Extract the (x, y) coordinate from the center of the cell holding the provided text.  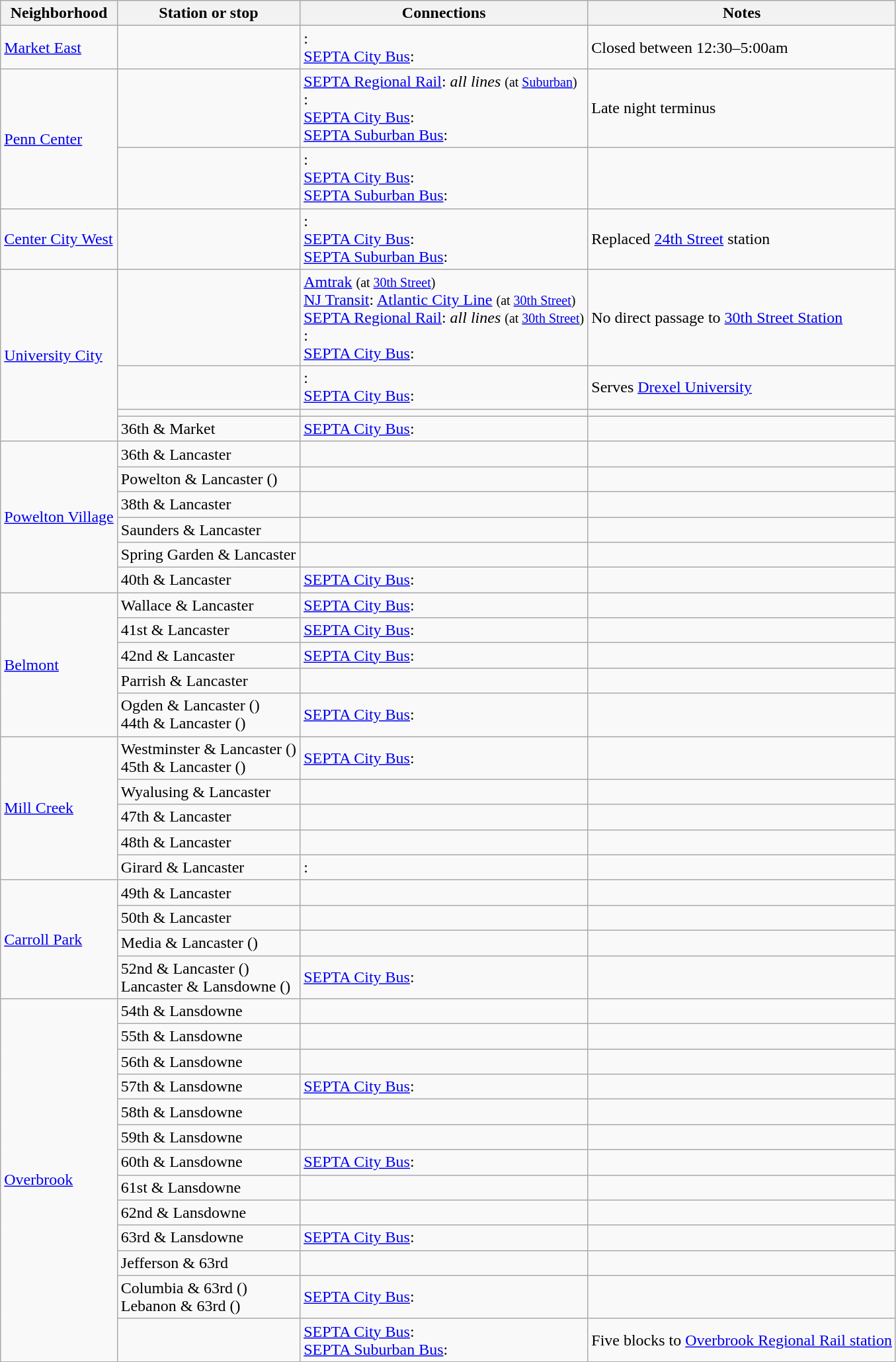
Market East (60, 48)
Spring Garden & Lancaster (208, 555)
48th & Lancaster (208, 842)
47th & Lancaster (208, 817)
Five blocks to Overbrook Regional Rail station (742, 1340)
40th & Lancaster (208, 580)
Penn Center (60, 139)
Notes (742, 13)
61st & Lansdowne (208, 1187)
Saunders & Lancaster (208, 530)
58th & Lansdowne (208, 1112)
50th & Lancaster (208, 917)
Mill Creek (60, 808)
62nd & Lansdowne (208, 1213)
Wyalusing & Lancaster (208, 792)
Westminster & Lancaster ()45th & Lancaster () (208, 758)
Parrish & Lancaster (208, 681)
Closed between 12:30–5:00am (742, 48)
Belmont (60, 664)
SEPTA Regional Rail: all lines (at Suburban): SEPTA City Bus: SEPTA Suburban Bus: (444, 108)
54th & Lansdowne (208, 1011)
41st & Lancaster (208, 630)
Late night terminus (742, 108)
Connections (444, 13)
Serves Drexel University (742, 388)
55th & Lansdowne (208, 1037)
University City (60, 355)
63rd & Lansdowne (208, 1238)
Station or stop (208, 13)
Ogden & Lancaster ()44th & Lancaster () (208, 714)
57th & Lansdowne (208, 1087)
Powelton & Lancaster () (208, 479)
52nd & Lancaster ()Lancaster & Lansdowne () (208, 976)
Jefferson & 63rd (208, 1263)
Powelton Village (60, 517)
Carroll Park (60, 939)
SEPTA City Bus: SEPTA Suburban Bus: (444, 1340)
Center City West (60, 239)
Wallace & Lancaster (208, 605)
Amtrak (at 30th Street) NJ Transit: Atlantic City Line (at 30th Street) SEPTA Regional Rail: all lines (at 30th Street): SEPTA City Bus: (444, 318)
: (444, 867)
56th & Lansdowne (208, 1062)
38th & Lancaster (208, 504)
Media & Lancaster () (208, 943)
49th & Lancaster (208, 892)
60th & Lansdowne (208, 1162)
Replaced 24th Street station (742, 239)
36th & Lancaster (208, 454)
Columbia & 63rd ()Lebanon & 63rd () (208, 1297)
Overbrook (60, 1180)
59th & Lansdowne (208, 1137)
36th & Market (208, 429)
42nd & Lancaster (208, 656)
Girard & Lancaster (208, 867)
No direct passage to 30th Street Station (742, 318)
Neighborhood (60, 13)
